Capture the cell that displays the provided text and extract its (x, y) central coordinate. 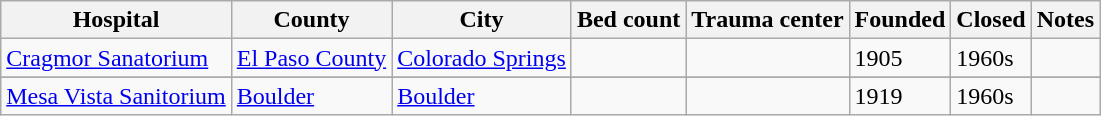
Mesa Vista Sanitorium (116, 96)
Trauma center (768, 20)
Bed count (628, 20)
Closed (991, 20)
Colorado Springs (482, 58)
1919 (900, 96)
County (311, 20)
Founded (900, 20)
City (482, 20)
Hospital (116, 20)
Notes (1065, 20)
1905 (900, 58)
Cragmor Sanatorium (116, 58)
El Paso County (311, 58)
